Output the (x, y) coordinate of the center of the cell containing the given text.  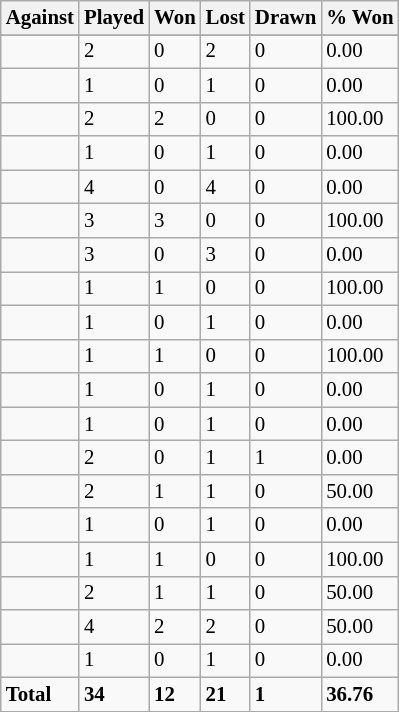
21 (226, 695)
Total (40, 695)
34 (114, 695)
% Won (360, 18)
36.76 (360, 695)
Drawn (286, 18)
Won (175, 18)
12 (175, 695)
Played (114, 18)
Against (40, 18)
Lost (226, 18)
